Search for the cell housing the specified text and yield its (X, Y) center coordinate. 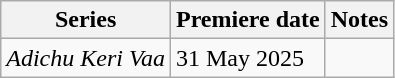
Premiere date (248, 20)
Adichu Keri Vaa (86, 58)
Series (86, 20)
31 May 2025 (248, 58)
Notes (359, 20)
